From the cell containing the given text, extract its center point as (X, Y) coordinate. 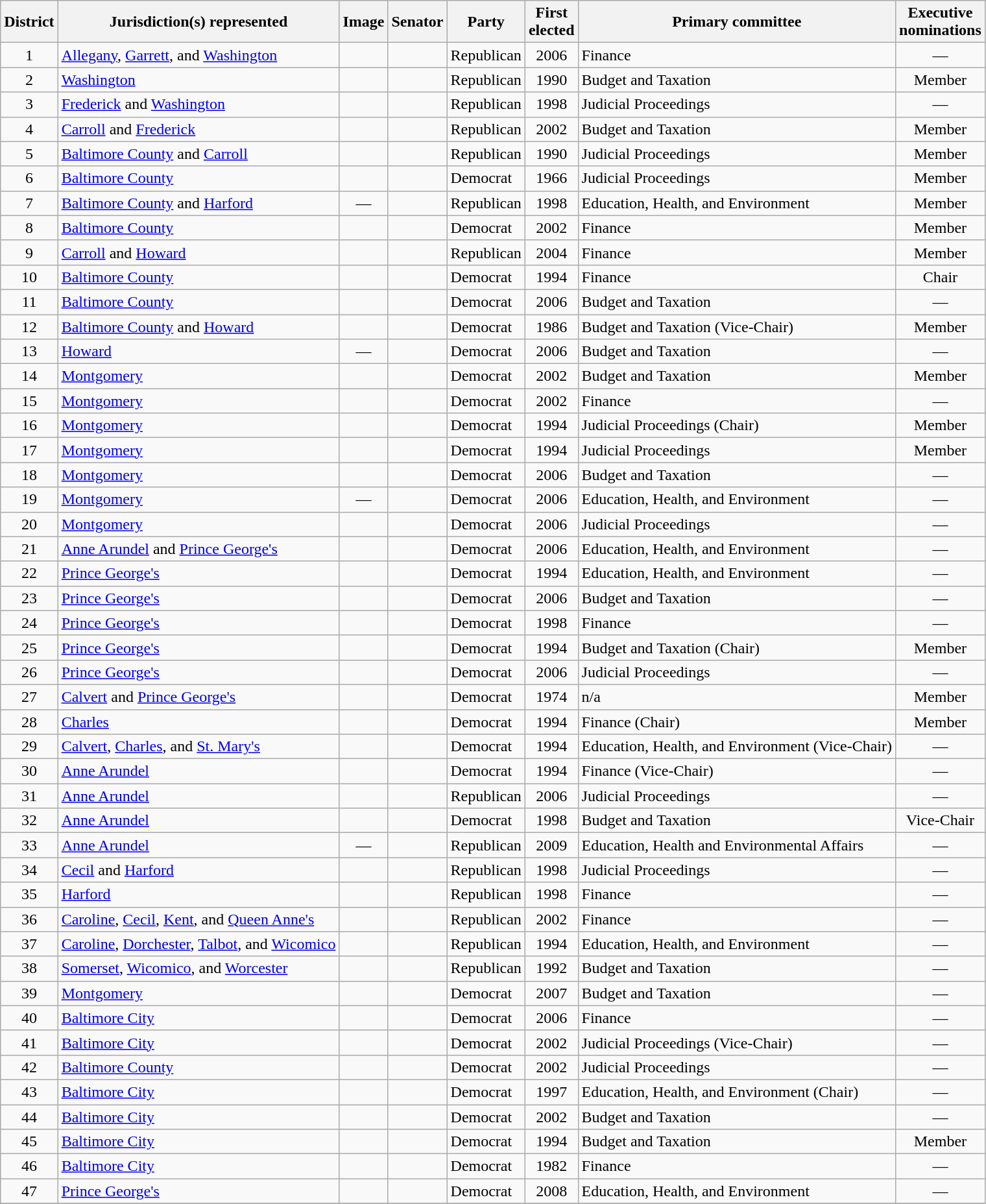
35 (29, 895)
Vice-Chair (941, 821)
42 (29, 1067)
8 (29, 228)
Executivenominations (941, 22)
38 (29, 969)
19 (29, 500)
28 (29, 722)
40 (29, 1018)
Education, Health and Environmental Affairs (737, 845)
Caroline, Cecil, Kent, and Queen Anne's (198, 919)
Calvert, Charles, and St. Mary's (198, 747)
36 (29, 919)
25 (29, 647)
14 (29, 376)
33 (29, 845)
30 (29, 771)
Harford (198, 895)
2008 (551, 1191)
1997 (551, 1092)
Finance (Vice-Chair) (737, 771)
31 (29, 796)
37 (29, 944)
Baltimore County and Howard (198, 326)
Finance (Chair) (737, 722)
1966 (551, 178)
3 (29, 104)
34 (29, 870)
Caroline, Dorchester, Talbot, and Wicomico (198, 944)
17 (29, 450)
Judicial Proceedings (Vice-Chair) (737, 1042)
4 (29, 129)
6 (29, 178)
Charles (198, 722)
32 (29, 821)
Firstelected (551, 22)
18 (29, 475)
Frederick and Washington (198, 104)
Somerset, Wicomico, and Worcester (198, 969)
Allegany, Garrett, and Washington (198, 55)
44 (29, 1116)
23 (29, 598)
1992 (551, 969)
22 (29, 573)
10 (29, 277)
Carroll and Frederick (198, 129)
Cecil and Harford (198, 870)
Primary committee (737, 22)
45 (29, 1142)
Jurisdiction(s) represented (198, 22)
Budget and Taxation (Chair) (737, 647)
1982 (551, 1166)
Carroll and Howard (198, 252)
Education, Health, and Environment (Chair) (737, 1092)
12 (29, 326)
24 (29, 623)
Baltimore County and Harford (198, 203)
29 (29, 747)
43 (29, 1092)
39 (29, 993)
11 (29, 302)
26 (29, 672)
20 (29, 524)
2004 (551, 252)
Senator (418, 22)
n/a (737, 697)
2007 (551, 993)
Image (363, 22)
46 (29, 1166)
District (29, 22)
Education, Health, and Environment (Vice-Chair) (737, 747)
5 (29, 154)
1 (29, 55)
7 (29, 203)
1974 (551, 697)
1986 (551, 326)
41 (29, 1042)
21 (29, 549)
27 (29, 697)
Budget and Taxation (Vice-Chair) (737, 326)
Baltimore County and Carroll (198, 154)
2 (29, 80)
2009 (551, 845)
Party (486, 22)
9 (29, 252)
47 (29, 1191)
Chair (941, 277)
Washington (198, 80)
Judicial Proceedings (Chair) (737, 426)
13 (29, 352)
Anne Arundel and Prince George's (198, 549)
15 (29, 401)
16 (29, 426)
Howard (198, 352)
Calvert and Prince George's (198, 697)
